Return the [X, Y] coordinate for the center point of the cell that contains the specified text.  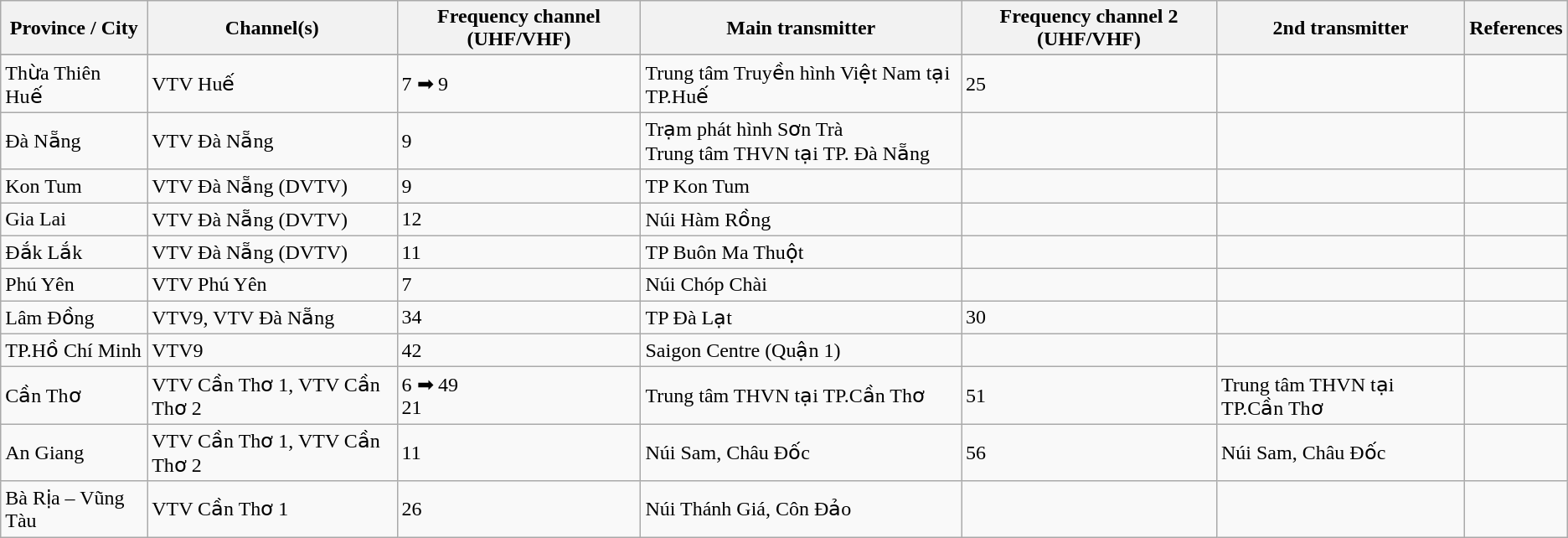
VTV9 [272, 350]
Đà Nẵng [74, 141]
Phú Yên [74, 285]
Frequency channel (UHF/VHF) [519, 28]
Đắk Lắk [74, 252]
Gia Lai [74, 220]
Main transmitter [801, 28]
25 [1089, 84]
TP Kon Tum [801, 186]
VTV Phú Yên [272, 285]
References [1516, 28]
VTV9, VTV Đà Nẵng [272, 318]
Channel(s) [272, 28]
Bà Rịa – Vũng Tàu [74, 510]
Núi Hàm Rồng [801, 220]
TP Đà Lạt [801, 318]
7 ➡ 9 [519, 84]
Trung tâm Truyền hình Việt Nam tại TP.Huế [801, 84]
Frequency channel 2 (UHF/VHF) [1089, 28]
Cần Thơ [74, 396]
Province / City [74, 28]
Saigon Centre (Quận 1) [801, 350]
VTV Cần Thơ 1 [272, 510]
51 [1089, 396]
TP.Hồ Chí Minh [74, 350]
Núi Chóp Chài [801, 285]
42 [519, 350]
6 ➡ 49 21 [519, 396]
Lâm Đồng [74, 318]
Kon Tum [74, 186]
Trạm phát hình Sơn Trà Trung tâm THVN tại TP. Đà Nẵng [801, 141]
VTV Đà Nẵng [272, 141]
12 [519, 220]
26 [519, 510]
Thừa Thiên Huế [74, 84]
2nd transmitter [1340, 28]
34 [519, 318]
VTV Huế [272, 84]
TP Buôn Ma Thuột [801, 252]
7 [519, 285]
An Giang [74, 453]
Núi Thánh Giá, Côn Đảo [801, 510]
56 [1089, 453]
30 [1089, 318]
